Detect which cell encompasses the target text, then output its (X, Y) center coordinate. 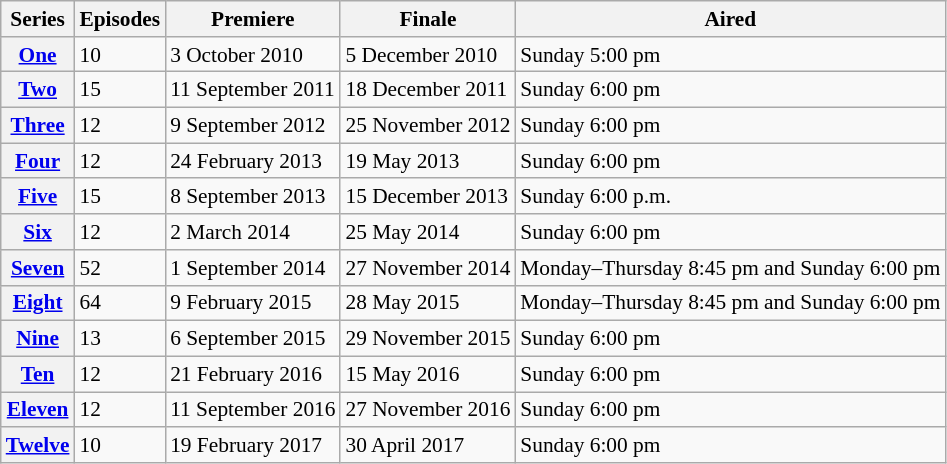
64 (120, 303)
5 December 2010 (428, 55)
24 February 2013 (252, 161)
8 September 2013 (252, 197)
11 September 2016 (252, 410)
Eleven (38, 410)
6 September 2015 (252, 339)
19 May 2013 (428, 161)
Six (38, 232)
Aired (730, 19)
Three (38, 126)
11 September 2011 (252, 90)
3 October 2010 (252, 55)
15 December 2013 (428, 197)
27 November 2014 (428, 268)
Five (38, 197)
9 September 2012 (252, 126)
Seven (38, 268)
21 February 2016 (252, 374)
Nine (38, 339)
Finale (428, 19)
30 April 2017 (428, 445)
Episodes (120, 19)
Eight (38, 303)
2 March 2014 (252, 232)
19 February 2017 (252, 445)
Premiere (252, 19)
52 (120, 268)
29 November 2015 (428, 339)
9 February 2015 (252, 303)
Sunday 6:00 p.m. (730, 197)
Sunday 5:00 pm (730, 55)
18 December 2011 (428, 90)
1 September 2014 (252, 268)
28 May 2015 (428, 303)
Twelve (38, 445)
25 May 2014 (428, 232)
13 (120, 339)
Ten (38, 374)
Series (38, 19)
25 November 2012 (428, 126)
15 May 2016 (428, 374)
One (38, 55)
Four (38, 161)
27 November 2016 (428, 410)
Two (38, 90)
